Detect which cell encompasses the target text, then output its [X, Y] center coordinate. 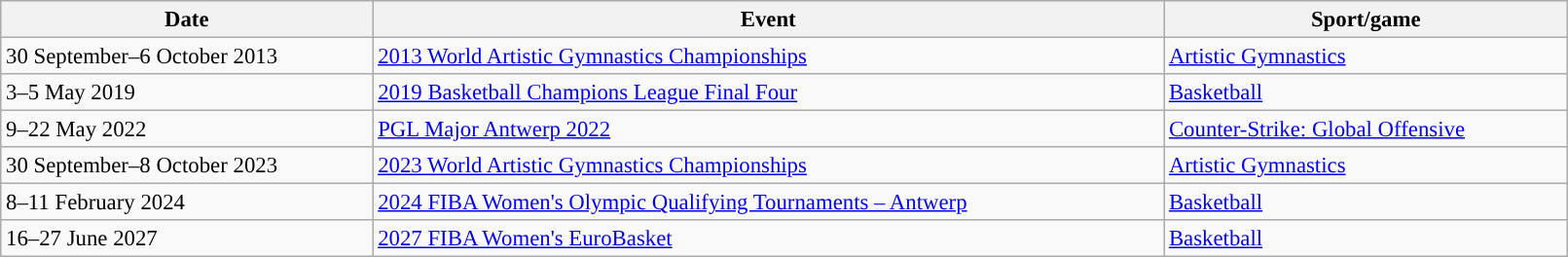
2023 World Artistic Gymnastics Championships [769, 165]
3–5 May 2019 [187, 92]
30 September–6 October 2013 [187, 56]
2024 FIBA Women's Olympic Qualifying Tournaments – Antwerp [769, 202]
Counter-Strike: Global Offensive [1367, 129]
8–11 February 2024 [187, 202]
Date [187, 19]
2027 FIBA Women's EuroBasket [769, 239]
9–22 May 2022 [187, 129]
Sport/game [1367, 19]
2019 Basketball Champions League Final Four [769, 92]
PGL Major Antwerp 2022 [769, 129]
16–27 June 2027 [187, 239]
Event [769, 19]
2013 World Artistic Gymnastics Championships [769, 56]
30 September–8 October 2023 [187, 165]
